Return [x, y] of the center of cell containing provided text 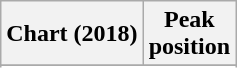
Peakposition [189, 34]
Chart (2018) [72, 34]
